From the cell containing the given text, extract its center point as [X, Y] coordinate. 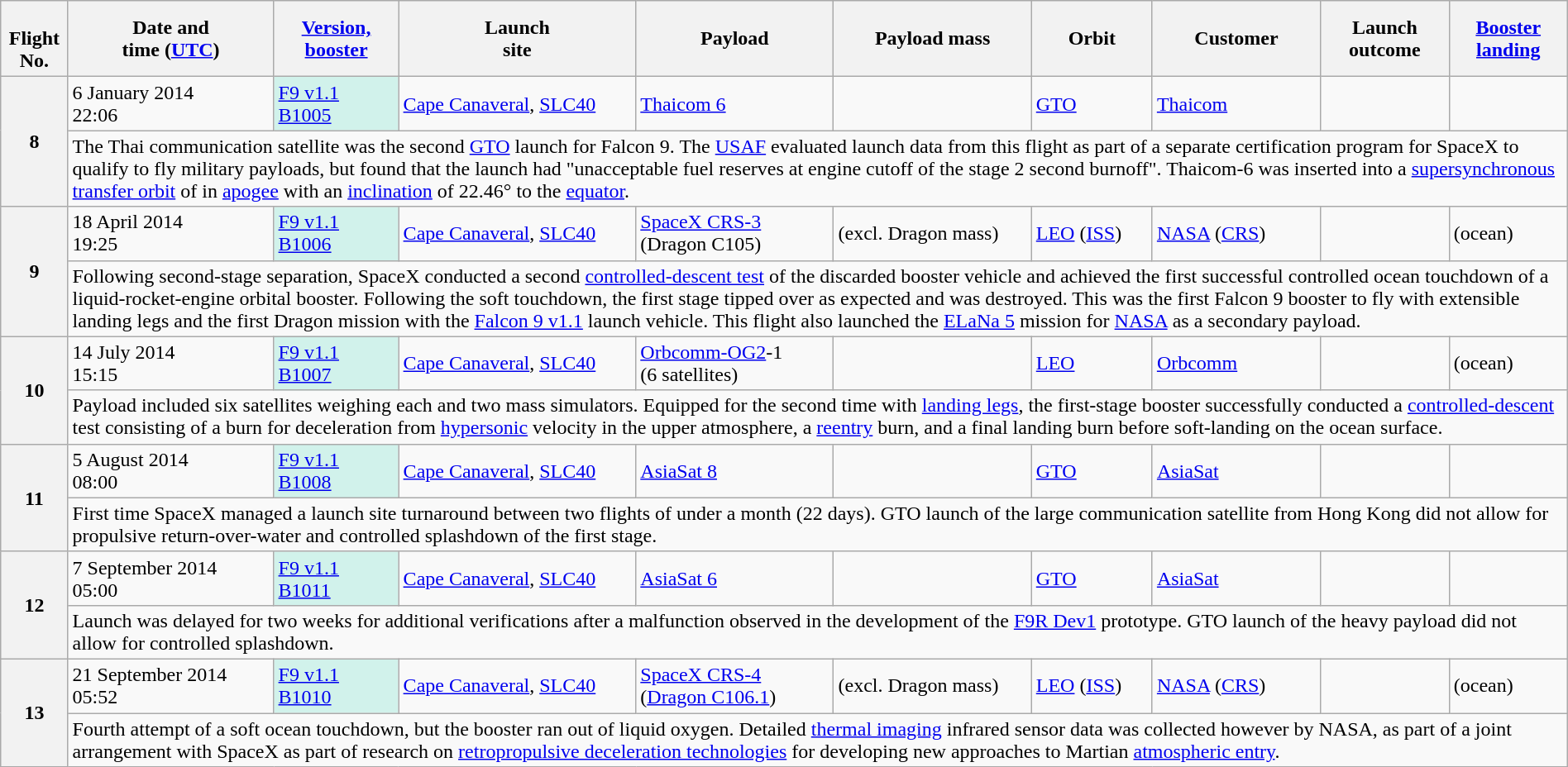
12 [35, 605]
SpaceX CRS-3(Dragon C105) [734, 233]
21 September 201405:52 [170, 686]
Date andtime (UTC) [170, 39]
Payload mass [933, 39]
F9 v1.1B1007 [336, 364]
Thaicom [1236, 104]
18 April 201419:25 [170, 233]
8 [35, 142]
6 January 201422:06 [170, 104]
AsiaSat 8 [734, 471]
Launchoutcome [1385, 39]
11 [35, 498]
7 September 201405:00 [170, 579]
F9 v1.1B1005 [336, 104]
10 [35, 390]
Customer [1236, 39]
F9 v1.1B1006 [336, 233]
Flight No. [35, 39]
LEO [1092, 364]
AsiaSat 6 [734, 579]
Orbit [1092, 39]
F9 v1.1B1011 [336, 579]
Payload [734, 39]
Thaicom 6 [734, 104]
13 [35, 712]
5 August 201408:00 [170, 471]
F9 v1.1B1010 [336, 686]
Boosterlanding [1508, 39]
Orbcomm-OG2-1(6 satellites) [734, 364]
SpaceX CRS-4(Dragon C106.1) [734, 686]
Launchsite [518, 39]
Orbcomm [1236, 364]
14 July 201415:15 [170, 364]
9 [35, 271]
F9 v1.1B1008 [336, 471]
Version,booster [336, 39]
